Output the [x, y] coordinate of the center of the cell containing the given text.  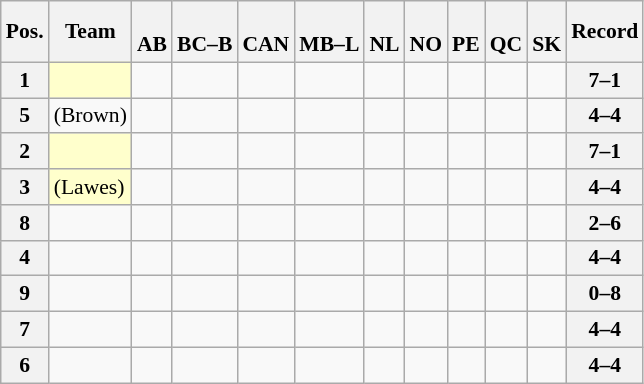
1 [25, 80]
(Brown) [90, 116]
Record [604, 32]
7 [25, 330]
AB [152, 32]
Team [90, 32]
(Lawes) [90, 187]
PE [466, 32]
9 [25, 294]
Pos. [25, 32]
6 [25, 365]
BC–B [204, 32]
NL [384, 32]
CAN [266, 32]
3 [25, 187]
SK [546, 32]
5 [25, 116]
2–6 [604, 223]
0–8 [604, 294]
2 [25, 152]
MB–L [329, 32]
NO [426, 32]
4 [25, 258]
QC [506, 32]
8 [25, 223]
